Return the [x, y] coordinate for the center point of the cell that contains the specified text.  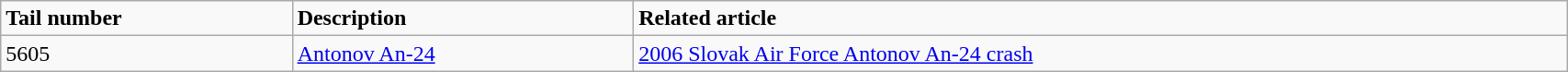
Related article [1100, 18]
2006 Slovak Air Force Antonov An-24 crash [1100, 54]
Description [463, 18]
5605 [147, 54]
Tail number [147, 18]
Antonov An-24 [463, 54]
